Determine the (x, y) coordinate at the center of the cell enclosing the given text.  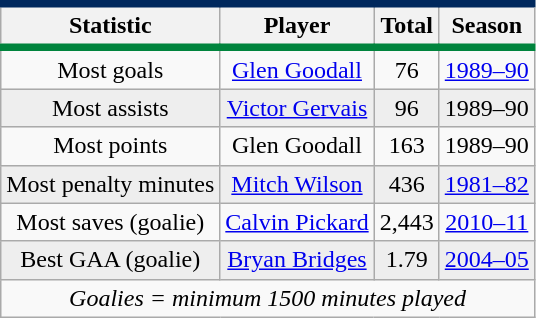
96 (406, 108)
76 (406, 68)
Most assists (110, 108)
Bryan Bridges (297, 260)
2,443 (406, 222)
163 (406, 146)
Most saves (goalie) (110, 222)
Total (406, 26)
1981–82 (486, 184)
Season (486, 26)
2010–11 (486, 222)
Most goals (110, 68)
Goalies = minimum 1500 minutes played (268, 298)
Mitch Wilson (297, 184)
Player (297, 26)
Calvin Pickard (297, 222)
Statistic (110, 26)
1.79 (406, 260)
Victor Gervais (297, 108)
Most penalty minutes (110, 184)
436 (406, 184)
Most points (110, 146)
2004–05 (486, 260)
Best GAA (goalie) (110, 260)
